Pinpoint the cell where the given text exists, returning its (x, y) midpoint coordinate. 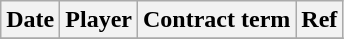
Ref (320, 20)
Date (30, 20)
Player (99, 20)
Contract term (216, 20)
